Return [x, y] of the center of cell containing provided text 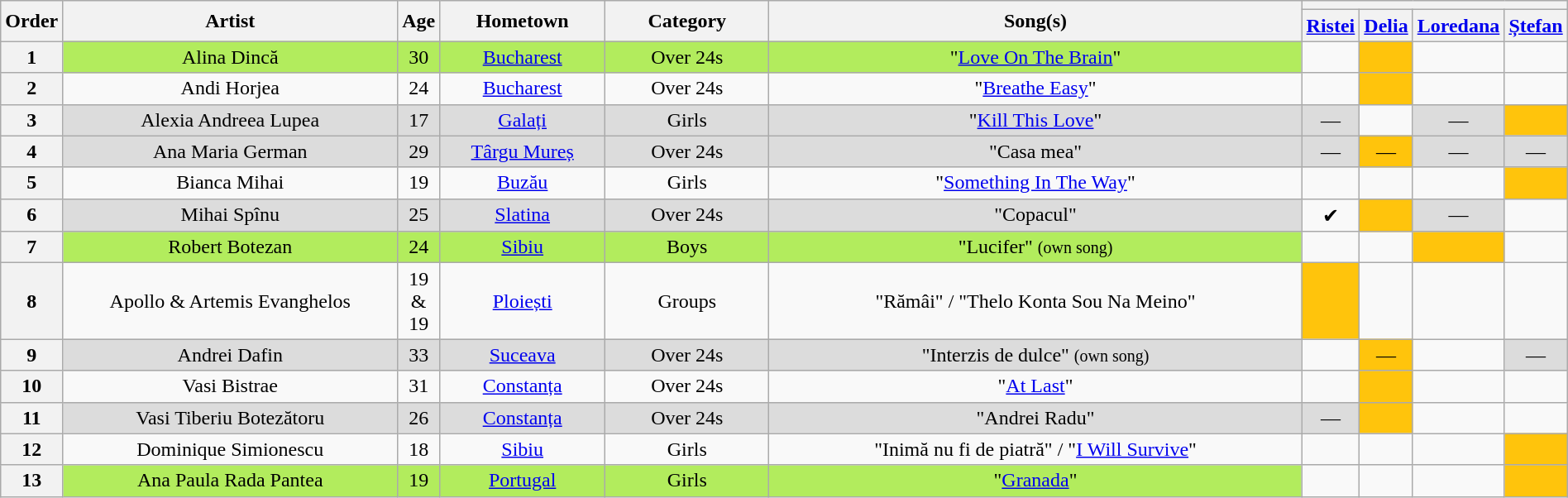
"Copacul" [1035, 215]
Apollo & Artemis Evanghelos [230, 301]
8 [31, 301]
Groups [687, 301]
6 [31, 215]
Portugal [523, 481]
29 [418, 151]
Loredana [1459, 26]
Vasi Tiberiu Botezătoru [230, 418]
7 [31, 247]
1 [31, 57]
"Breathe Easy" [1035, 89]
Ana Paula Rada Pantea [230, 481]
"Granada" [1035, 481]
2 [31, 89]
Andrei Dafin [230, 355]
Order [31, 22]
"Inimă nu fi de piatră" / "I Will Survive" [1035, 449]
Ristei [1331, 26]
Buzău [523, 183]
✔ [1331, 215]
Alina Dincă [230, 57]
Artist [230, 22]
25 [418, 215]
17 [418, 120]
19 & 19 [418, 301]
13 [31, 481]
9 [31, 355]
"Kill This Love" [1035, 120]
Slatina [523, 215]
"At Last" [1035, 386]
31 [418, 386]
30 [418, 57]
Ploiești [523, 301]
Category [687, 22]
"Interzis de dulce" (own song) [1035, 355]
"Rămâi" / "Thelo Konta Sou Na Meino" [1035, 301]
Boys [687, 247]
"Lucifer" (own song) [1035, 247]
Alexia Andreea Lupea [230, 120]
26 [418, 418]
Dominique Simionescu [230, 449]
Delia [1386, 26]
Mihai Spînu [230, 215]
3 [31, 120]
Ștefan [1536, 26]
10 [31, 386]
Song(s) [1035, 22]
Andi Horjea [230, 89]
Ana Maria German [230, 151]
"Casa mea" [1035, 151]
Bianca Mihai [230, 183]
Vasi Bistrae [230, 386]
"Something In The Way" [1035, 183]
33 [418, 355]
Târgu Mureș [523, 151]
Hometown [523, 22]
12 [31, 449]
11 [31, 418]
18 [418, 449]
Suceava [523, 355]
5 [31, 183]
"Andrei Radu" [1035, 418]
4 [31, 151]
Age [418, 22]
"Love On The Brain" [1035, 57]
Galați [523, 120]
Robert Botezan [230, 247]
